Extract the [x, y] coordinate from the center of the cell holding the provided text.  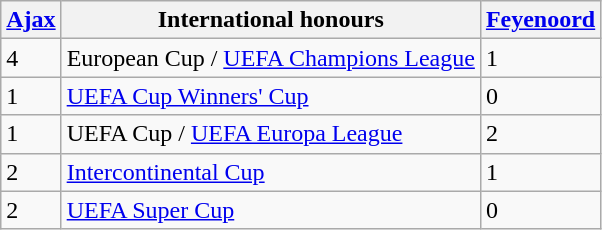
4 [31, 58]
International honours [270, 20]
Feyenoord [540, 20]
UEFA Cup / UEFA Europa League [270, 134]
Intercontinental Cup [270, 172]
Ajax [31, 20]
UEFA Cup Winners' Cup [270, 96]
European Cup / UEFA Champions League [270, 58]
UEFA Super Cup [270, 210]
